Detect which cell encompasses the target text, then output its [X, Y] center coordinate. 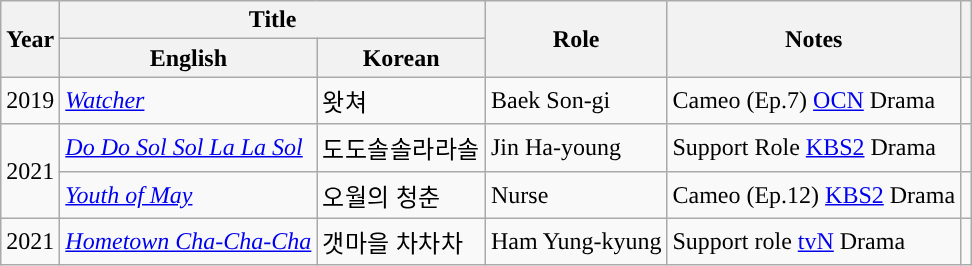
Notes [814, 39]
Support Role KBS2 Drama [814, 148]
왓쳐 [402, 100]
Role [576, 39]
Watcher [188, 100]
Baek Son-gi [576, 100]
갯마을 차차차 [402, 242]
English [188, 58]
Ham Yung-kyung [576, 242]
도도솔솔라라솔 [402, 148]
Jin Ha-young [576, 148]
Korean [402, 58]
Support role tvN Drama [814, 242]
Youth of May [188, 194]
오월의 청춘 [402, 194]
Year [30, 39]
2019 [30, 100]
Cameo (Ep.7) OCN Drama [814, 100]
Do Do Sol Sol La La Sol [188, 148]
Hometown Cha-Cha-Cha [188, 242]
Nurse [576, 194]
Cameo (Ep.12) KBS2 Drama [814, 194]
Title [273, 20]
